Detect which cell encompasses the target text, then output its [X, Y] center coordinate. 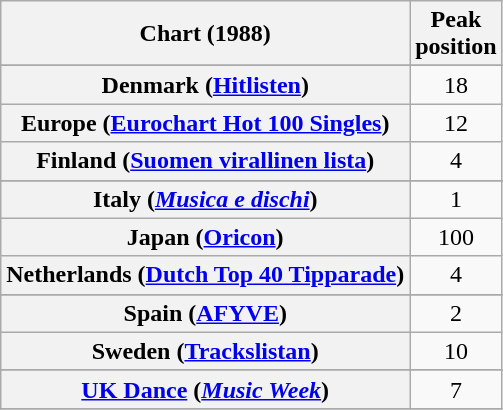
7 [456, 389]
Japan (Oricon) [206, 237]
2 [456, 313]
Netherlands (Dutch Top 40 Tipparade) [206, 275]
100 [456, 237]
18 [456, 85]
Italy (Musica e dischi) [206, 199]
Europe (Eurochart Hot 100 Singles) [206, 123]
UK Dance (Music Week) [206, 389]
10 [456, 351]
Peakposition [456, 34]
Chart (1988) [206, 34]
Finland (Suomen virallinen lista) [206, 161]
Spain (AFYVE) [206, 313]
1 [456, 199]
12 [456, 123]
Sweden (Trackslistan) [206, 351]
Denmark (Hitlisten) [206, 85]
